Return (X, Y) of the center of cell containing provided text 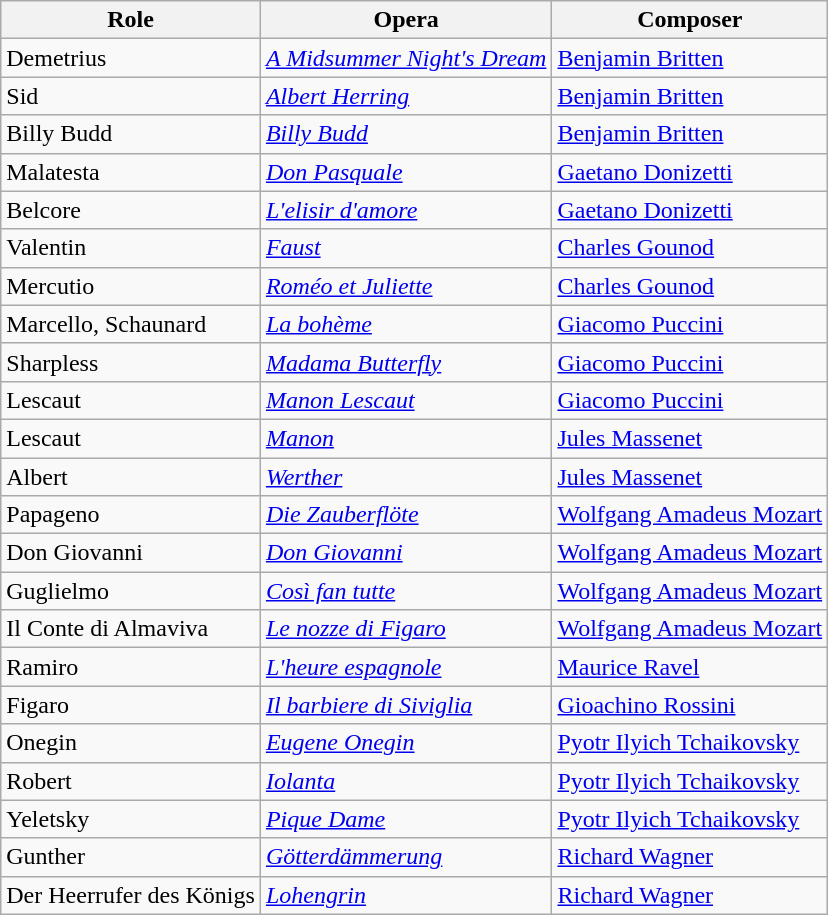
L'heure espagnole (406, 667)
Sid (131, 96)
Onegin (131, 743)
Götterdämmerung (406, 857)
Die Zauberflöte (406, 515)
Le nozze di Figaro (406, 629)
Sharpless (131, 362)
Gioachino Rossini (690, 705)
Manon Lescaut (406, 400)
Der Heerrufer des Königs (131, 895)
Valentin (131, 248)
A Midsummer Night's Dream (406, 58)
Iolanta (406, 781)
L'elisir d'amore (406, 210)
Werther (406, 477)
Guglielmo (131, 591)
Eugene Onegin (406, 743)
Pique Dame (406, 819)
La bohème (406, 324)
Lohengrin (406, 895)
Papageno (131, 515)
Composer (690, 20)
Figaro (131, 705)
Roméo et Juliette (406, 286)
Gunther (131, 857)
Manon (406, 438)
Malatesta (131, 172)
Faust (406, 248)
Albert (131, 477)
Il Conte di Almaviva (131, 629)
Marcello, Schaunard (131, 324)
Mercutio (131, 286)
Belcore (131, 210)
Demetrius (131, 58)
Robert (131, 781)
Il barbiere di Siviglia (406, 705)
Albert Herring (406, 96)
Maurice Ravel (690, 667)
Don Pasquale (406, 172)
Role (131, 20)
Yeletsky (131, 819)
Opera (406, 20)
Madama Butterfly (406, 362)
Ramiro (131, 667)
Così fan tutte (406, 591)
